Search for the cell housing the specified text and yield its [X, Y] center coordinate. 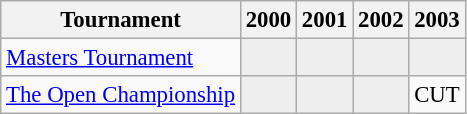
2000 [268, 20]
CUT [437, 95]
Tournament [121, 20]
2003 [437, 20]
Masters Tournament [121, 58]
2002 [381, 20]
2001 [325, 20]
The Open Championship [121, 95]
